Return the (x, y) coordinate for the center point of the cell that contains the specified text.  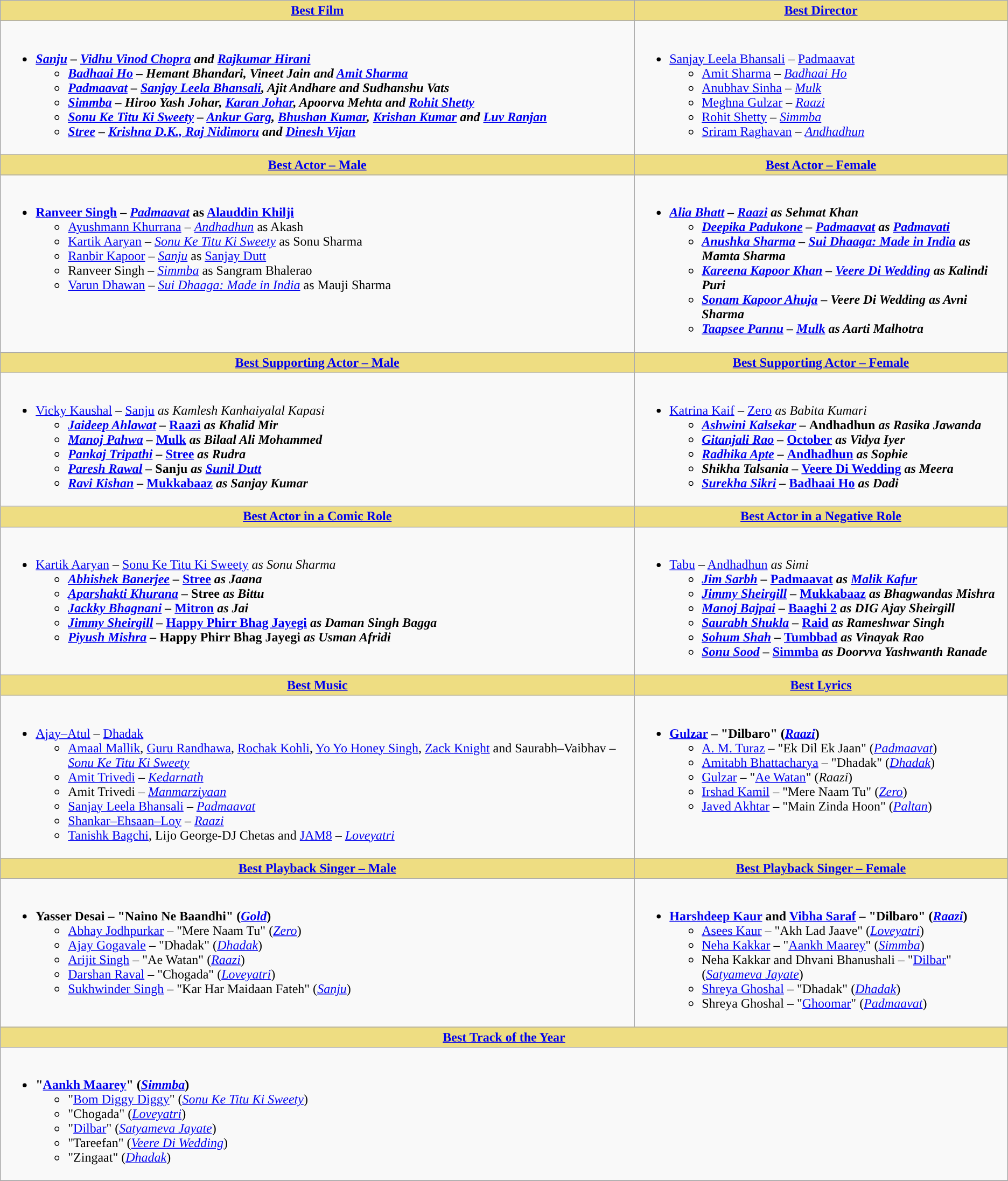
Best Supporting Actor – Male (318, 362)
Best Actor – Male (318, 165)
Best Film (318, 11)
Best Actor in a Comic Role (318, 516)
Best Actor – Female (821, 165)
Best Track of the Year (504, 1037)
Best Director (821, 11)
Sanjay Leela Bhansali – PadmaavatAmit Sharma – Badhaai HoAnubhav Sinha – MulkMeghna Gulzar – RaaziRohit Shetty – SimmbaSriram Raghavan – Andhadhun (821, 88)
Best Playback Singer – Female (821, 868)
Best Lyrics (821, 685)
Best Actor in a Negative Role (821, 516)
Best Music (318, 685)
Best Playback Singer – Male (318, 868)
Best Supporting Actor – Female (821, 362)
